Search for the cell housing the specified text and yield its (X, Y) center coordinate. 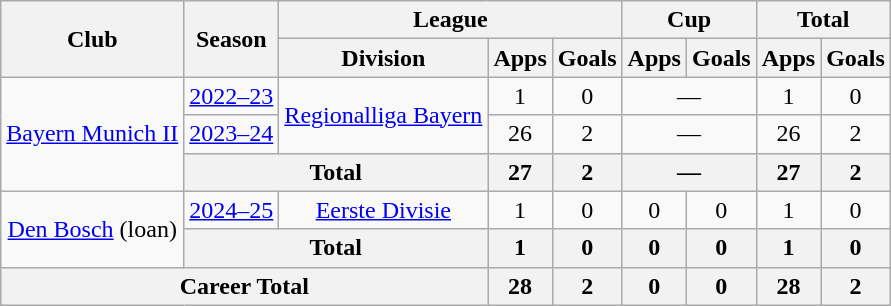
Career Total (244, 286)
2023–24 (232, 134)
Cup (689, 20)
2024–25 (232, 210)
Regionalliga Bayern (384, 115)
Eerste Divisie (384, 210)
Division (384, 58)
Bayern Munich II (92, 134)
Den Bosch (loan) (92, 229)
2022–23 (232, 96)
League (450, 20)
Club (92, 39)
Season (232, 39)
